Return (x, y) of the center of cell containing provided text 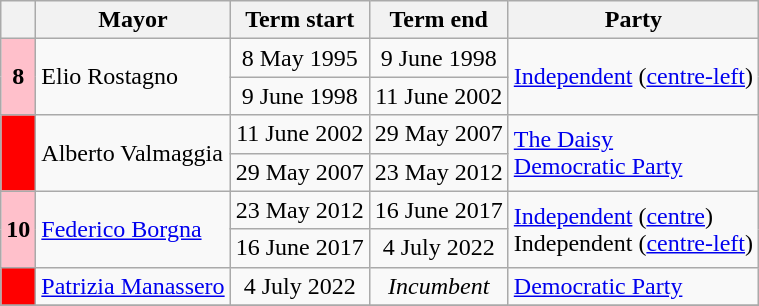
Term start (300, 20)
Party (633, 20)
Elio Rostagno (133, 77)
Democratic Party (633, 286)
Independent (centre-left) (633, 77)
Independent (centre)Independent (centre-left) (633, 229)
Alberto Valmaggia (133, 153)
Federico Borgna (133, 229)
Patrizia Manassero (133, 286)
8 (18, 77)
10 (18, 229)
Term end (438, 20)
Mayor (133, 20)
8 May 1995 (300, 58)
The DaisyDemocratic Party (633, 153)
Incumbent (438, 286)
